Scan for the cell matching the given text and deliver its (x, y) coordinate at center. 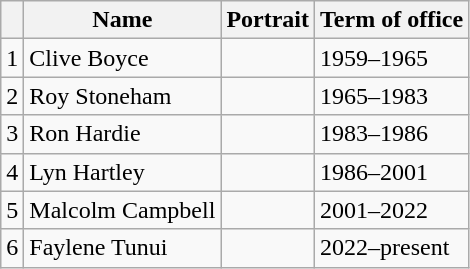
Term of office (392, 20)
Lyn Hartley (122, 172)
1 (12, 58)
1965–1983 (392, 96)
Roy Stoneham (122, 96)
Faylene Tunui (122, 248)
Portrait (268, 20)
2022–present (392, 248)
5 (12, 210)
Malcolm Campbell (122, 210)
2 (12, 96)
6 (12, 248)
Name (122, 20)
1983–1986 (392, 134)
4 (12, 172)
2001–2022 (392, 210)
Ron Hardie (122, 134)
Clive Boyce (122, 58)
3 (12, 134)
1959–1965 (392, 58)
1986–2001 (392, 172)
